Locate the cell with the specified text and output its [X, Y] center coordinate. 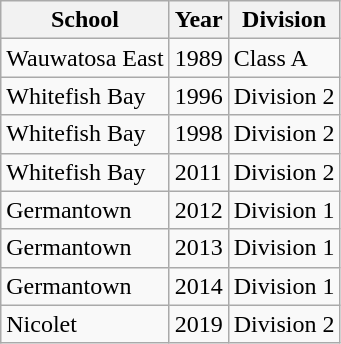
Wauwatosa East [85, 58]
Nicolet [85, 324]
1998 [198, 134]
2013 [198, 248]
2019 [198, 324]
Class A [284, 58]
2011 [198, 172]
2012 [198, 210]
1996 [198, 96]
2014 [198, 286]
School [85, 20]
Division [284, 20]
Year [198, 20]
1989 [198, 58]
